Locate the cell with the specified text and output its [X, Y] center coordinate. 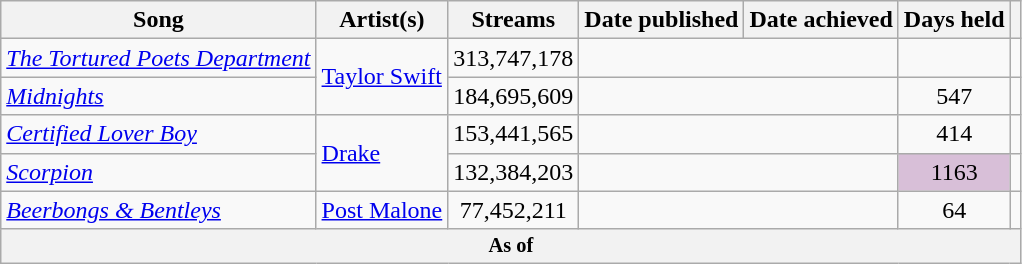
Certified Lover Boy [158, 134]
Scorpion [158, 172]
Taylor Swift [382, 77]
132,384,203 [514, 172]
Drake [382, 153]
As of [511, 246]
1163 [954, 172]
313,747,178 [514, 58]
The Tortured Poets Department [158, 58]
Date published [662, 20]
Midnights [158, 96]
Post Malone [382, 210]
547 [954, 96]
153,441,565 [514, 134]
414 [954, 134]
Date achieved [821, 20]
Artist(s) [382, 20]
Beerbongs & Bentleys [158, 210]
77,452,211 [514, 210]
184,695,609 [514, 96]
Days held [954, 20]
Song [158, 20]
64 [954, 210]
Streams [514, 20]
